Determine the [x, y] coordinate at the center of the cell enclosing the given text.  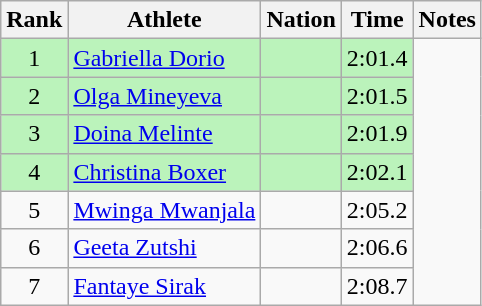
4 [34, 172]
Christina Boxer [164, 172]
5 [34, 210]
2:02.1 [377, 172]
6 [34, 248]
Time [377, 20]
3 [34, 134]
Mwinga Mwanjala [164, 210]
Geeta Zutshi [164, 248]
Fantaye Sirak [164, 286]
2:01.4 [377, 58]
Doina Melinte [164, 134]
Notes [447, 20]
Nation [301, 20]
Olga Mineyeva [164, 96]
Athlete [164, 20]
2:06.6 [377, 248]
Gabriella Dorio [164, 58]
Rank [34, 20]
2 [34, 96]
7 [34, 286]
2:01.5 [377, 96]
2:05.2 [377, 210]
1 [34, 58]
2:08.7 [377, 286]
2:01.9 [377, 134]
